Extract the [X, Y] coordinate from the center of the cell holding the provided text.  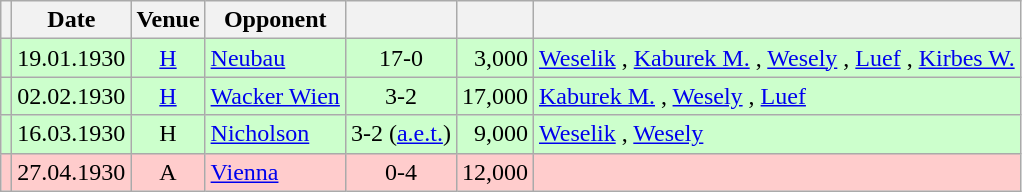
Neubau [275, 58]
3-2 (a.e.t.) [400, 134]
Vienna [275, 172]
Weselik , Kaburek M. , Wesely , Luef , Kirbes W. [776, 58]
Opponent [275, 20]
27.04.1930 [72, 172]
Wacker Wien [275, 96]
19.01.1930 [72, 58]
A [168, 172]
3-2 [400, 96]
Venue [168, 20]
Weselik , Wesely [776, 134]
16.03.1930 [72, 134]
0-4 [400, 172]
Kaburek M. , Wesely , Luef [776, 96]
02.02.1930 [72, 96]
Date [72, 20]
9,000 [494, 134]
3,000 [494, 58]
Nicholson [275, 134]
12,000 [494, 172]
17-0 [400, 58]
17,000 [494, 96]
